Provide the (x, y) coordinate of the cell's center where the given text is located.  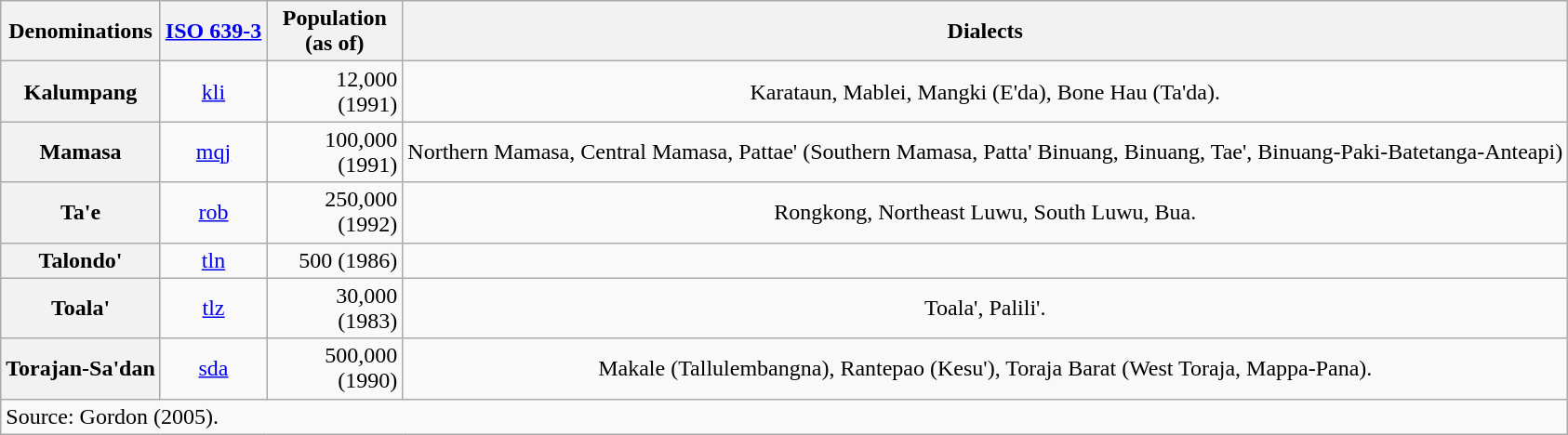
tln (213, 260)
Mamasa (81, 152)
Kalumpang (81, 91)
500 (1986) (335, 260)
Toala', Palili'. (986, 309)
Talondo' (81, 260)
30,000 (1983) (335, 309)
Dialects (986, 32)
Toala' (81, 309)
500,000 (1990) (335, 368)
tlz (213, 309)
rob (213, 212)
250,000 (1992) (335, 212)
Population (as of) (335, 32)
100,000 (1991) (335, 152)
sda (213, 368)
kli (213, 91)
Ta'e (81, 212)
Rongkong, Northeast Luwu, South Luwu, Bua. (986, 212)
Karataun, Mablei, Mangki (E'da), Bone Hau (Ta'da). (986, 91)
Northern Mamasa, Central Mamasa, Pattae' (Southern Mamasa, Patta' Binuang, Binuang, Tae', Binuang-Paki-Batetanga-Anteapi) (986, 152)
Torajan-Sa'dan (81, 368)
mqj (213, 152)
12,000 (1991) (335, 91)
Denominations (81, 32)
Source: Gordon (2005). (785, 416)
ISO 639-3 (213, 32)
Makale (Tallulembangna), Rantepao (Kesu'), Toraja Barat (West Toraja, Mappa-Pana). (986, 368)
